Identify which cell holds the provided text, then report its [X, Y] central coordinate. 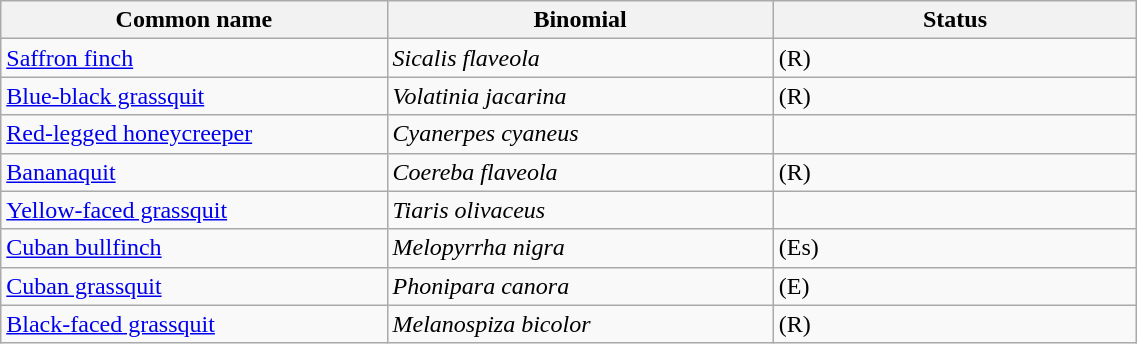
Status [955, 20]
Tiaris olivaceus [580, 210]
Cuban bullfinch [194, 248]
(Es) [955, 248]
Blue-black grassquit [194, 96]
Saffron finch [194, 58]
Binomial [580, 20]
Phonipara canora [580, 286]
Red-legged honeycreeper [194, 134]
Yellow-faced grassquit [194, 210]
Volatinia jacarina [580, 96]
Sicalis flaveola [580, 58]
(E) [955, 286]
Melanospiza bicolor [580, 324]
Black-faced grassquit [194, 324]
Common name [194, 20]
Bananaquit [194, 172]
Cyanerpes cyaneus [580, 134]
Melopyrrha nigra [580, 248]
Coereba flaveola [580, 172]
Cuban grassquit [194, 286]
